Determine the (x, y) coordinate at the center of the cell enclosing the given text.  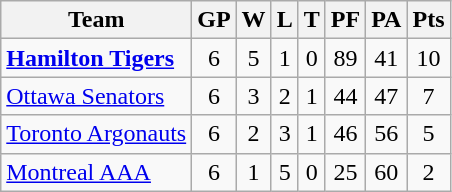
25 (345, 172)
10 (428, 58)
41 (386, 58)
Team (96, 20)
56 (386, 134)
Hamilton Tigers (96, 58)
47 (386, 96)
Ottawa Senators (96, 96)
T (312, 20)
7 (428, 96)
Pts (428, 20)
PA (386, 20)
W (254, 20)
60 (386, 172)
PF (345, 20)
89 (345, 58)
L (284, 20)
Montreal AAA (96, 172)
44 (345, 96)
46 (345, 134)
GP (214, 20)
Toronto Argonauts (96, 134)
